For the text-containing cell, return its midpoint in [x, y] coordinate format. 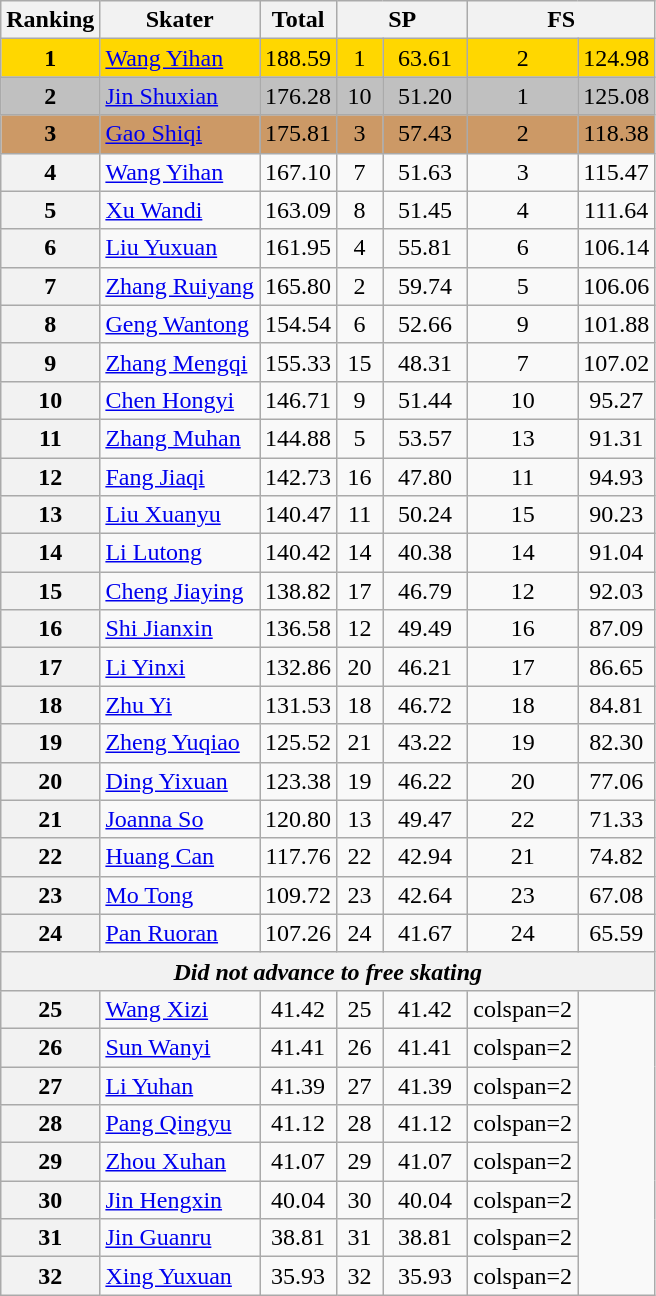
Xing Yuxuan [180, 1276]
109.72 [298, 895]
154.54 [298, 324]
90.23 [616, 515]
132.86 [298, 667]
71.33 [616, 819]
176.28 [298, 96]
Total [298, 20]
52.66 [426, 324]
77.06 [616, 781]
46.21 [426, 667]
106.14 [616, 248]
107.26 [298, 933]
Chen Hongyi [180, 400]
Sun Wanyi [180, 1047]
95.27 [616, 400]
188.59 [298, 58]
Xu Wandi [180, 210]
Jin Guanru [180, 1238]
Li Yuhan [180, 1085]
59.74 [426, 286]
Huang Can [180, 857]
Geng Wantong [180, 324]
87.09 [616, 629]
Wang Xizi [180, 1009]
50.24 [426, 515]
Cheng Jiaying [180, 591]
Liu Xuanyu [180, 515]
165.80 [298, 286]
43.22 [426, 743]
155.33 [298, 362]
49.47 [426, 819]
55.81 [426, 248]
65.59 [616, 933]
107.02 [616, 362]
91.04 [616, 553]
84.81 [616, 705]
125.52 [298, 743]
51.63 [426, 172]
115.47 [616, 172]
92.03 [616, 591]
46.79 [426, 591]
Zhou Xuhan [180, 1162]
120.80 [298, 819]
Jin Shuxian [180, 96]
48.31 [426, 362]
51.20 [426, 96]
142.73 [298, 477]
86.65 [616, 667]
Ding Yixuan [180, 781]
Did not advance to free skating [328, 971]
146.71 [298, 400]
46.72 [426, 705]
40.38 [426, 553]
FS [562, 20]
Zhang Ruiyang [180, 286]
51.44 [426, 400]
Shi Jianxin [180, 629]
Joanna So [180, 819]
57.43 [426, 134]
163.09 [298, 210]
125.08 [616, 96]
42.94 [426, 857]
Zhu Yi [180, 705]
131.53 [298, 705]
123.38 [298, 781]
Zhang Mengqi [180, 362]
161.95 [298, 248]
Skater [180, 20]
175.81 [298, 134]
49.49 [426, 629]
140.47 [298, 515]
63.61 [426, 58]
Jin Hengxin [180, 1200]
Pan Ruoran [180, 933]
118.38 [616, 134]
74.82 [616, 857]
Ranking [50, 20]
Zheng Yuqiao [180, 743]
Pang Qingyu [180, 1124]
111.64 [616, 210]
167.10 [298, 172]
136.58 [298, 629]
53.57 [426, 438]
117.76 [298, 857]
42.64 [426, 895]
Li Yinxi [180, 667]
Gao Shiqi [180, 134]
46.22 [426, 781]
51.45 [426, 210]
Li Lutong [180, 553]
106.06 [616, 286]
124.98 [616, 58]
Fang Jiaqi [180, 477]
144.88 [298, 438]
140.42 [298, 553]
41.67 [426, 933]
Liu Yuxuan [180, 248]
SP [402, 20]
Zhang Muhan [180, 438]
67.08 [616, 895]
94.93 [616, 477]
82.30 [616, 743]
91.31 [616, 438]
47.80 [426, 477]
101.88 [616, 324]
Mo Tong [180, 895]
138.82 [298, 591]
